Detect which cell encompasses the target text, then output its [X, Y] center coordinate. 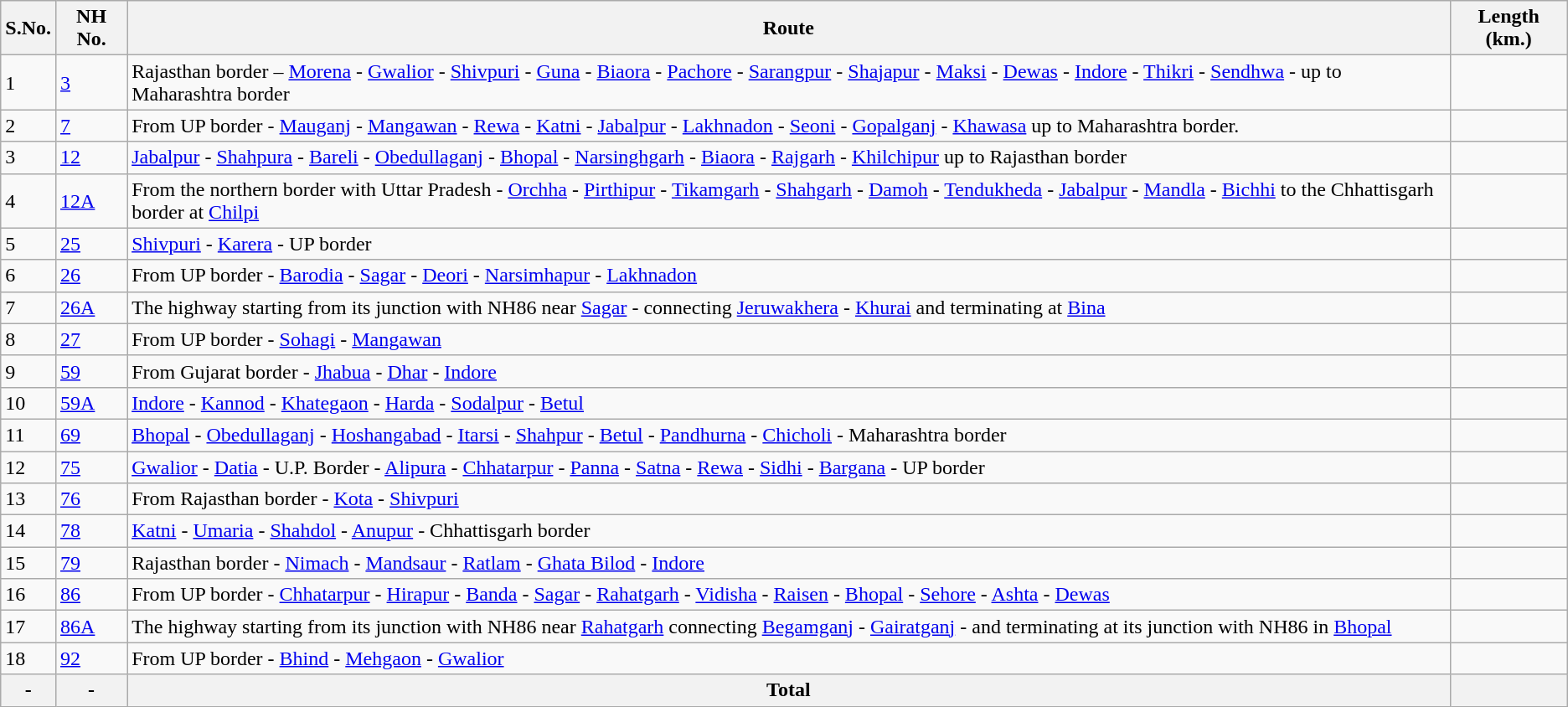
12A [90, 201]
27 [90, 339]
26 [90, 276]
From UP border - Sohagi - Mangawan [789, 339]
4 [28, 201]
11 [28, 435]
69 [90, 435]
9 [28, 371]
76 [90, 499]
Bhopal - Obedullaganj - Hoshangabad - Itarsi - Shahpur - Betul - Pandhurna - Chicholi - Maharashtra border [789, 435]
Katni - Umaria - Shahdol - Anupur - Chhattisgarh border [789, 531]
92 [90, 658]
From UP border - Mauganj - Mangawan - Rewa - Katni - Jabalpur - Lakhnadon - Seoni - Gopalganj - Khawasa up to Maharashtra border. [789, 126]
2 [28, 126]
Rajasthan border - Nimach - Mandsaur - Ratlam - Ghata Bilod - Indore [789, 563]
17 [28, 627]
From UP border - Bhind - Mehgaon - Gwalior [789, 658]
26A [90, 307]
NH No. [90, 28]
5 [28, 244]
10 [28, 403]
14 [28, 531]
78 [90, 531]
Total [789, 690]
Length (km.) [1509, 28]
The highway starting from its junction with NH86 near Sagar - connecting Jeruwakhera - Khurai and terminating at Bina [789, 307]
79 [90, 563]
Gwalior - Datia - U.P. Border - Alipura - Chhatarpur - Panna - Satna - Rewa - Sidhi - Bargana - UP border [789, 467]
59 [90, 371]
From UP border - Barodia - Sagar - Deori - Narsimhapur - Lakhnadon [789, 276]
Jabalpur - Shahpura - Bareli - Obedullaganj - Bhopal - Narsinghgarh - Biaora - Rajgarh - Khilchipur up to Rajasthan border [789, 157]
25 [90, 244]
6 [28, 276]
86A [90, 627]
8 [28, 339]
16 [28, 595]
Indore - Kannod - Khategaon - Harda - Sodalpur - Betul [789, 403]
15 [28, 563]
Route [789, 28]
86 [90, 595]
From UP border - Chhatarpur - Hirapur - Banda - Sagar - Rahatgarh - Vidisha - Raisen - Bhopal - Sehore - Ashta - Dewas [789, 595]
From Gujarat border - Jhabua - Dhar - Indore [789, 371]
S.No. [28, 28]
Shivpuri - Karera - UP border [789, 244]
1 [28, 82]
13 [28, 499]
75 [90, 467]
18 [28, 658]
From Rajasthan border - Kota - Shivpuri [789, 499]
59A [90, 403]
